Identify which cell holds the provided text, then report its (x, y) central coordinate. 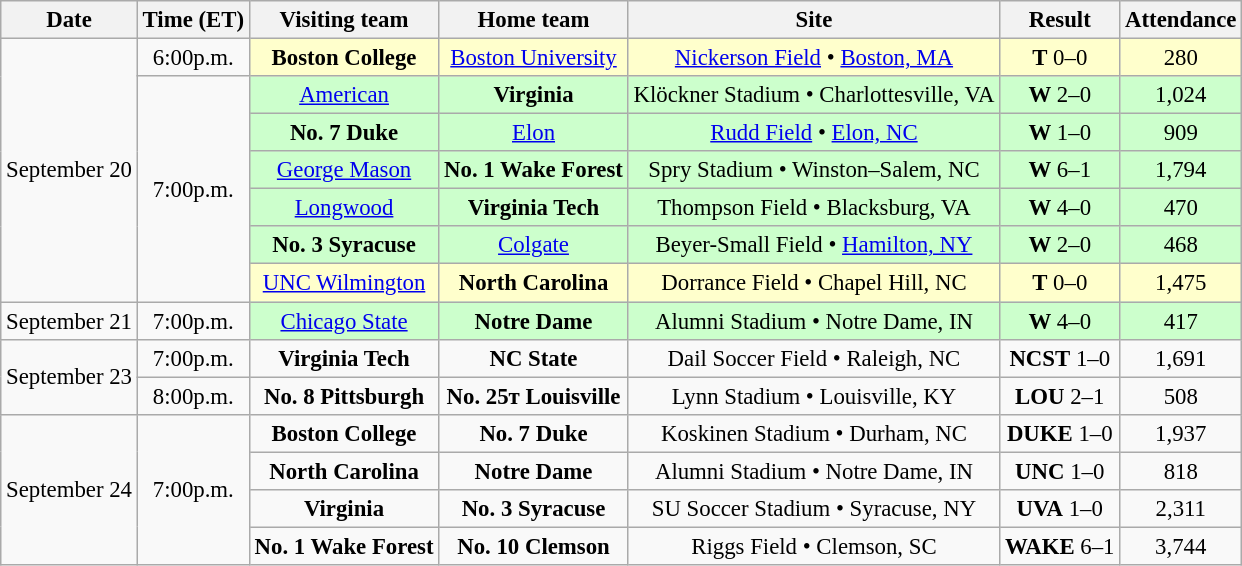
1,937 (1181, 433)
Riggs Field • Clemson, SC (814, 546)
8:00p.m. (193, 396)
1,691 (1181, 358)
DUKE 1–0 (1060, 433)
NCST 1–0 (1060, 358)
Koskinen Stadium • Durham, NC (814, 433)
Nickerson Field • Boston, MA (814, 58)
508 (1181, 396)
Boston University (534, 58)
Spry Stadium • Winston–Salem, NC (814, 170)
Dail Soccer Field • Raleigh, NC (814, 358)
W 6–1 (1060, 170)
Chicago State (344, 321)
Time (ET) (193, 20)
Klöckner Stadium • Charlottesville, VA (814, 95)
LOU 2–1 (1060, 396)
Date (69, 20)
Home team (534, 20)
Lynn Stadium • Louisville, KY (814, 396)
September 24 (69, 489)
6:00p.m. (193, 58)
818 (1181, 471)
1,475 (1181, 283)
417 (1181, 321)
UVA 1–0 (1060, 509)
1,024 (1181, 95)
George Mason (344, 170)
1,794 (1181, 170)
470 (1181, 208)
No. 10 Clemson (534, 546)
2,311 (1181, 509)
September 23 (69, 376)
Dorrance Field • Chapel Hill, NC (814, 283)
W 1–0 (1060, 133)
UNC Wilmington (344, 283)
468 (1181, 245)
SU Soccer Stadium • Syracuse, NY (814, 509)
Result (1060, 20)
3,744 (1181, 546)
September 21 (69, 321)
280 (1181, 58)
Attendance (1181, 20)
Elon (534, 133)
NC State (534, 358)
WAKE 6–1 (1060, 546)
Beyer-Small Field • Hamilton, NY (814, 245)
September 20 (69, 170)
No. 8 Pittsburgh (344, 396)
Longwood (344, 208)
UNC 1–0 (1060, 471)
Rudd Field • Elon, NC (814, 133)
Visiting team (344, 20)
No. 25т Louisville (534, 396)
909 (1181, 133)
Site (814, 20)
Thompson Field • Blacksburg, VA (814, 208)
American (344, 95)
Colgate (534, 245)
